Extract the (X, Y) coordinate from the center of the cell holding the provided text.  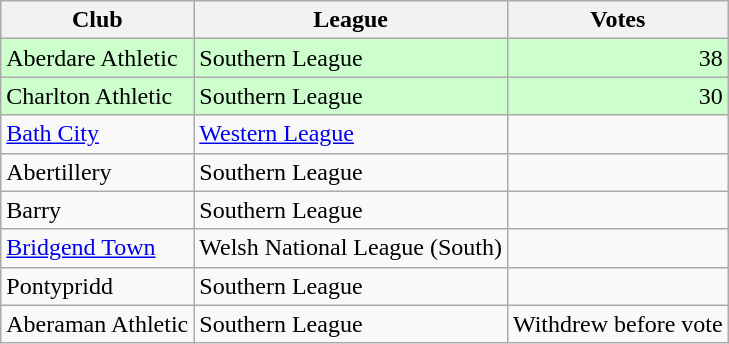
Aberaman Athletic (98, 324)
Votes (618, 20)
Pontypridd (98, 286)
Welsh National League (South) (351, 248)
Charlton Athletic (98, 96)
League (351, 20)
Bath City (98, 134)
Barry (98, 210)
Bridgend Town (98, 248)
30 (618, 96)
38 (618, 58)
Abertillery (98, 172)
Withdrew before vote (618, 324)
Aberdare Athletic (98, 58)
Club (98, 20)
Western League (351, 134)
